Return [X, Y] of the center of cell containing provided text 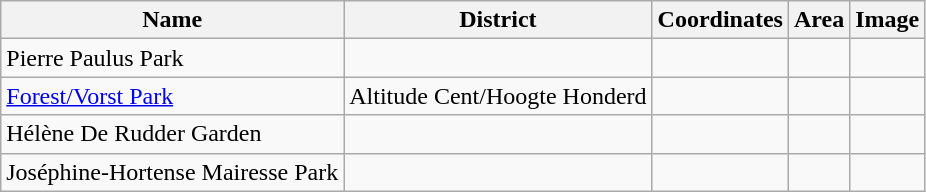
Altitude Cent/Hoogte Honderd [498, 96]
Joséphine-Hortense Mairesse Park [172, 172]
Image [888, 20]
Hélène De Rudder Garden [172, 134]
District [498, 20]
Area [818, 20]
Coordinates [720, 20]
Name [172, 20]
Pierre Paulus Park [172, 58]
Forest/Vorst Park [172, 96]
